For the text-containing cell, return its midpoint in [X, Y] coordinate format. 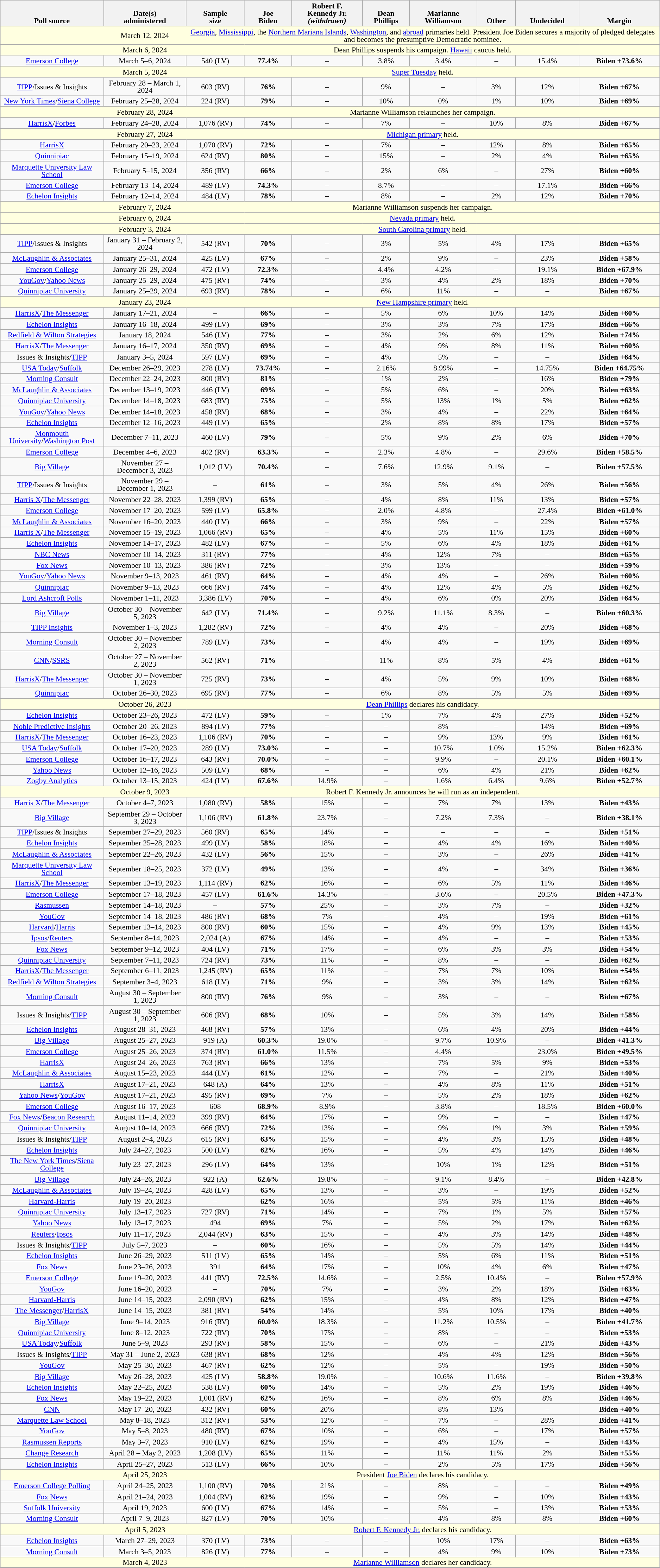
November 1–3, 2023 [145, 627]
Robert F. Kennedy Jr. declares his candidacy. [423, 1530]
February 12–14, 2024 [145, 196]
25% [327, 905]
80% [268, 156]
September 27–29, 2023 [145, 832]
10.5% [496, 1321]
916 (RV) [215, 1321]
October 30 – November 5, 2023 [145, 612]
November 14–17, 2023 [145, 543]
495 (RV) [215, 1095]
Poll source [52, 13]
600 (LV) [215, 1508]
61.8% [268, 817]
New Hampshire primary held. [423, 302]
9.2% [386, 612]
1,100 (RV) [215, 1486]
Biden +73.6% [619, 61]
2.16% [386, 368]
New York Times/Siena College [52, 101]
540 (LV) [215, 61]
July 11–17, 2023 [145, 1234]
2,044 (RV) [215, 1234]
December 22–24, 2023 [145, 379]
71.4% [268, 612]
615 (RV) [215, 1139]
1,001 (RV) [215, 1398]
November 16–20, 2023 [145, 521]
May 31 – June 2, 2023 [145, 1354]
23.0% [548, 1051]
922 (A) [215, 1179]
October 20–26, 2023 [145, 726]
61.0% [268, 1051]
608 [215, 1106]
618 (LV) [215, 982]
August 11–14, 2023 [145, 1117]
April 7–9, 2023 [145, 1518]
Biden +39.8% [619, 1376]
November 10–14, 2023 [145, 554]
Biden +58.5% [619, 452]
648 (A) [215, 1084]
Harvard/Harris [52, 927]
March 5, 2024 [145, 72]
Biden +60.1% [619, 759]
Biden +42.8% [619, 1179]
75% [268, 400]
June 19–20, 2023 [145, 1278]
January 26–29, 2024 [145, 269]
March 5–6, 2024 [145, 61]
Robert F. Kennedy Jr. announces he will run as an independent. [423, 792]
386 (RV) [215, 565]
440 (LV) [215, 521]
8.9% [327, 1106]
725 (RV) [215, 679]
September 17–18, 2023 [145, 894]
September 25–28, 2023 [145, 843]
1.6% [443, 781]
224 (RV) [215, 101]
11.2% [443, 1321]
Rasmussen [52, 905]
May 26–28, 2023 [145, 1376]
68.9% [268, 1106]
18.5% [548, 1106]
October 9, 2023 [145, 792]
NBC News [52, 554]
509 (LV) [215, 770]
June 8–12, 2023 [145, 1333]
444 (LV) [215, 1073]
August 2–4, 2023 [145, 1139]
Marianne Williamson relaunches her campaign. [423, 112]
April 5, 2023 [145, 1530]
467 (RV) [215, 1365]
4.2% [443, 269]
July 19–24, 2023 [145, 1190]
November 29 – December 1, 2023 [145, 485]
63.3% [268, 452]
432 (LV) [215, 854]
8.4% [496, 1179]
3.4% [443, 61]
77.4% [268, 61]
Dean Phillips suspends his campaign. Hawaii caucus held. [423, 50]
Biden +49% [619, 1486]
560 (RV) [215, 832]
April 24–25, 2023 [145, 1486]
20.1% [548, 759]
29.6% [548, 452]
May 22–25, 2023 [145, 1387]
2.3% [386, 452]
December 13–19, 2023 [145, 390]
March 27–29, 2023 [145, 1540]
1,012 (LV) [215, 466]
TIPP Insights [52, 627]
81% [268, 379]
457 (LV) [215, 894]
April 19, 2023 [145, 1508]
May 3–7, 2023 [145, 1442]
827 (LV) [215, 1518]
August 24–26, 2023 [145, 1062]
606 (RV) [215, 1015]
19.1% [548, 269]
424 (LV) [215, 781]
August 15–23, 2023 [145, 1073]
August 16–17, 2023 [145, 1106]
484 (LV) [215, 196]
542 (RV) [215, 243]
18.3% [327, 1321]
54% [268, 1311]
The New York Times/Siena College [52, 1164]
14.6% [327, 1278]
February 13–14, 2024 [145, 185]
September 3–4, 2023 [145, 982]
480 (RV) [215, 1431]
562 (RV) [215, 660]
695 (RV) [215, 693]
September 8–14, 2023 [145, 938]
10.4% [496, 1278]
Biden +60.3% [619, 612]
Marquette Law School [52, 1420]
14.75% [548, 368]
December 26–29, 2023 [145, 368]
May 5–8, 2023 [145, 1431]
February 3, 2024 [145, 229]
December 12–16, 2023 [145, 422]
311 (RV) [215, 554]
August 25–27, 2023 [145, 1041]
September 13–19, 2023 [145, 883]
62.6% [268, 1179]
1,070 (RV) [215, 145]
September 22–26, 2023 [145, 854]
458 (RV) [215, 412]
7.2% [443, 817]
8.99% [443, 368]
14.3% [327, 894]
July 23–27, 2023 [145, 1164]
Biden +49.5% [619, 1051]
Reuters/Ipsos [52, 1234]
January 17–21, 2024 [145, 313]
CNN [52, 1409]
8.7% [386, 185]
Biden +47.3% [619, 894]
Yahoo News/YouGov [52, 1095]
350 (RV) [215, 346]
9.9% [443, 759]
September 13–14, 2023 [145, 927]
27.4% [548, 510]
September 6–11, 2023 [145, 971]
3,386 (LV) [215, 598]
73.74% [268, 368]
October 26, 2023 [145, 704]
60.3% [268, 1041]
23.7% [327, 817]
446 (LV) [215, 390]
August 10–14, 2023 [145, 1128]
1,245 (RV) [215, 971]
January 16–18, 2024 [145, 324]
November 10–13, 2023 [145, 565]
July 24–27, 2023 [145, 1150]
727 (RV) [215, 1212]
1.0% [496, 748]
597 (LV) [215, 357]
The Messenger/HarrisX [52, 1311]
1,066 (RV) [215, 532]
642 (LV) [215, 612]
289 (LV) [215, 748]
March 12, 2024 [145, 35]
JoeBiden [268, 13]
722 (RV) [215, 1333]
489 (LV) [215, 185]
70.0% [268, 759]
65.8% [268, 510]
11.6% [496, 1376]
70.4% [268, 466]
643 (RV) [215, 759]
Biden +73% [619, 1551]
Samplesize [215, 13]
Biden +38.1% [619, 817]
482 (LV) [215, 543]
Biden +60.0% [619, 1106]
Biden +41.7% [619, 1321]
January 18, 2024 [145, 335]
June 9–14, 2023 [145, 1321]
February 25–28, 2024 [145, 101]
Biden +45% [619, 927]
894 (LV) [215, 726]
374 (RV) [215, 1051]
724 (RV) [215, 960]
1,282 (RV) [215, 627]
2,024 (A) [215, 938]
60.0% [268, 1321]
461 (RV) [215, 576]
May 25–30, 2023 [145, 1365]
South Carolina primary held. [423, 229]
Biden +62.3% [619, 748]
October 16–23, 2023 [145, 737]
2.5% [443, 1278]
November 17–20, 2023 [145, 510]
February 5–15, 2024 [145, 171]
Suffolk University [52, 1508]
638 (RV) [215, 1354]
Date(s)administered [145, 13]
599 (LV) [215, 510]
June 16–20, 2023 [145, 1288]
March 6, 2024 [145, 50]
381 (RV) [215, 1311]
1,076 (RV) [215, 123]
February 7, 2024 [145, 207]
538 (LV) [215, 1387]
404 (LV) [215, 949]
624 (RV) [215, 156]
34% [548, 869]
49% [268, 869]
7.6% [386, 466]
October 16–17, 2023 [145, 759]
Biden +36% [619, 869]
Noble Predictive Insights [52, 726]
October 30 – November 2, 2023 [145, 642]
May 17–20, 2023 [145, 1409]
10.6% [443, 1376]
7.3% [496, 817]
February 20–23, 2024 [145, 145]
Biden +74% [619, 335]
10.7% [443, 748]
Biden +64.75% [619, 368]
October 12–16, 2023 [145, 770]
HarrisX/Forbes [52, 123]
494 [215, 1223]
October 13–15, 2023 [145, 781]
February 27, 2024 [145, 134]
March 3–5, 2023 [145, 1551]
Marianne Williamson suspends her campaign. [423, 207]
Biden +57.5% [619, 466]
370 (LV) [215, 1540]
CNN/SSRS [52, 660]
61.6% [268, 894]
October 23–26, 2023 [145, 715]
October 17–20, 2023 [145, 748]
15.2% [548, 748]
919 (A) [215, 1041]
763 (RV) [215, 1062]
546 (LV) [215, 335]
278 (LV) [215, 368]
Fox News/Beacon Research [52, 1117]
67.6% [268, 781]
441 (RV) [215, 1278]
July 24–26, 2023 [145, 1179]
Biden +79% [619, 379]
8.3% [496, 612]
Biden +52.7% [619, 781]
MarianneWilliamson [443, 13]
1,080 (RV) [215, 803]
April 28 – May 2, 2023 [145, 1453]
1,114 (RV) [215, 883]
Biden +55% [619, 1453]
603 (RV) [215, 87]
Biden +50% [619, 1365]
56% [268, 854]
Rasmussen Reports [52, 1442]
Biden +57.9% [619, 1278]
January 16–17, 2024 [145, 346]
432 (RV) [215, 1409]
693 (RV) [215, 291]
1,208 (LV) [215, 1453]
74.3% [268, 185]
April 25, 2023 [145, 1475]
July 19–20, 2023 [145, 1201]
1,004 (RV) [215, 1497]
April 25–27, 2023 [145, 1464]
DeanPhillips [386, 13]
402 (RV) [215, 452]
513 (LV) [215, 1464]
Zogby Analytics [52, 781]
Marianne Williamson declares her candidacy. [423, 1562]
October 26–30, 2023 [145, 693]
9.6% [548, 781]
Michigan primary held. [423, 134]
15.4% [548, 61]
January 31 – February 2, 2024 [145, 243]
September 29 – October 3, 2023 [145, 817]
53% [268, 1420]
October 4–7, 2023 [145, 803]
356 (RV) [215, 171]
296 (LV) [215, 1164]
October 30 – November 1, 2023 [145, 679]
73.0% [268, 748]
17.1% [548, 185]
Emerson College Polling [52, 1486]
14.9% [327, 781]
Biden +67.9% [619, 269]
6.4% [496, 781]
Monmouth University/Washington Post [52, 437]
November 15–19, 2023 [145, 532]
683 (RV) [215, 400]
58.8% [268, 1376]
May 19–22, 2023 [145, 1398]
Undecided [548, 13]
23% [548, 258]
910 (LV) [215, 1442]
460 (LV) [215, 437]
November 1–11, 2023 [145, 598]
October 27 – November 2, 2023 [145, 660]
399 (RV) [215, 1117]
Lord Ashcroft Polls [52, 598]
December 7–11, 2023 [145, 437]
19.8% [327, 1179]
September 18–25, 2023 [145, 869]
293 (RV) [215, 1343]
May 8–18, 2023 [145, 1420]
789 (LV) [215, 642]
2.0% [386, 510]
1,399 (RV) [215, 500]
February 24–28, 2024 [145, 123]
February 6, 2024 [145, 218]
449 (LV) [215, 422]
November 27 – December 3, 2023 [145, 466]
Biden +32% [619, 905]
August 28–31, 2023 [145, 1029]
391 [215, 1267]
Dean Phillips declares his candidacy. [423, 704]
September 7–11, 2023 [145, 960]
28% [548, 1420]
Ipsos/Reuters [52, 938]
January 3–5, 2024 [145, 357]
372 (LV) [215, 869]
April 21–24, 2023 [145, 1497]
468 (RV) [215, 1029]
February 28, 2024 [145, 112]
72.3% [268, 269]
59% [268, 715]
11.1% [443, 612]
12.9% [443, 466]
428 (LV) [215, 1190]
Nevada primary held. [423, 218]
June 5–9, 2023 [145, 1343]
August 25–26, 2023 [145, 1051]
826 (LV) [215, 1551]
January 25–31, 2024 [145, 258]
Biden +41.3% [619, 1041]
March 4, 2023 [145, 1562]
Robert F.Kennedy Jr.(withdrawn) [327, 13]
11.5% [327, 1051]
10.9% [496, 1041]
January 23, 2024 [145, 302]
20.5% [548, 894]
June 26–29, 2023 [145, 1256]
2,090 (RV) [215, 1300]
475 (RV) [215, 280]
July 5–7, 2023 [145, 1245]
Margin [619, 13]
9.7% [443, 1041]
Change Research [52, 1453]
72.5% [268, 1278]
November 22–28, 2023 [145, 500]
312 (RV) [215, 1420]
Super Tuesday held. [423, 72]
3.6% [443, 894]
486 (RV) [215, 916]
Biden +61.0% [619, 510]
June 23–26, 2023 [145, 1267]
February 15–19, 2024 [145, 156]
Other [496, 13]
President Joe Biden declares his candidacy. [423, 1475]
September 9–12, 2023 [145, 949]
February 28 – March 1, 2024 [145, 87]
December 4–6, 2023 [145, 452]
511 (LV) [215, 1256]
500 (LV) [215, 1150]
